From the cell containing the given text, extract its center point as (X, Y) coordinate. 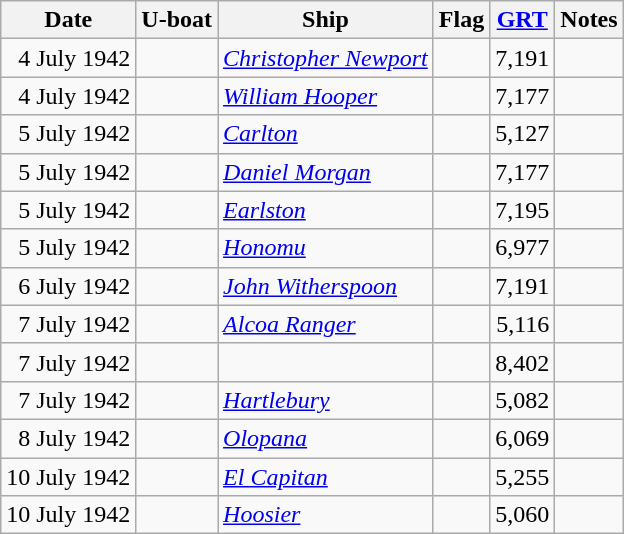
Date (68, 20)
Flag (461, 20)
5,082 (522, 400)
Olopana (326, 438)
6 July 1942 (68, 286)
6,977 (522, 248)
GRT (522, 20)
5,127 (522, 134)
5,116 (522, 324)
Earlston (326, 210)
8 July 1942 (68, 438)
Ship (326, 20)
Hoosier (326, 515)
Honomu (326, 248)
Notes (589, 20)
5,060 (522, 515)
John Witherspoon (326, 286)
6,069 (522, 438)
8,402 (522, 362)
U-boat (177, 20)
William Hooper (326, 96)
5,255 (522, 477)
Hartlebury (326, 400)
Carlton (326, 134)
Christopher Newport (326, 58)
Alcoa Ranger (326, 324)
7,195 (522, 210)
El Capitan (326, 477)
Daniel Morgan (326, 172)
